Provide the [x, y] coordinate of the cell's center where the given text is located.  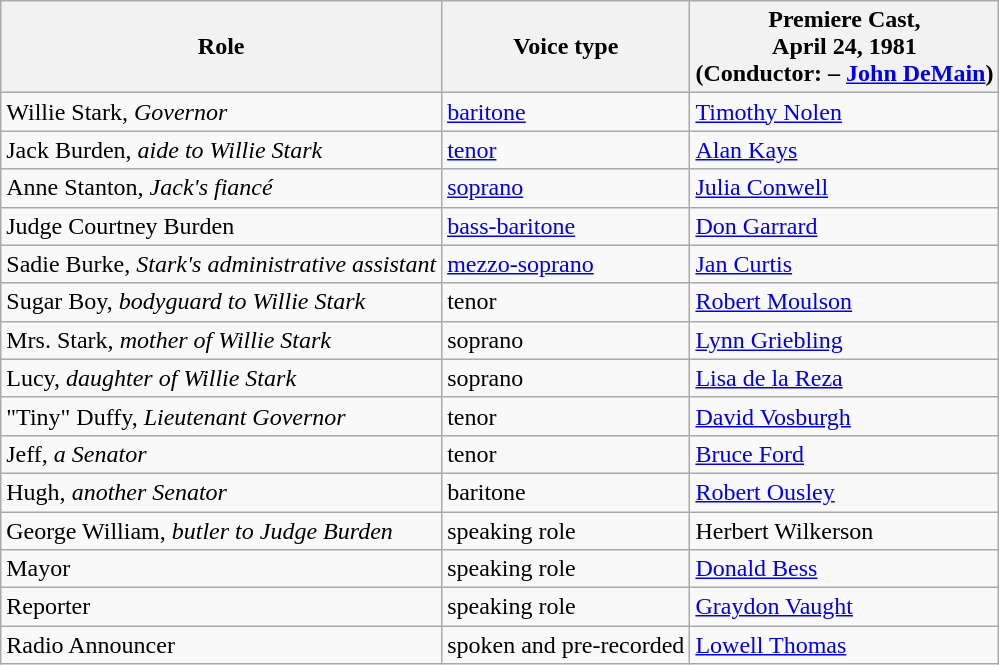
Jan Curtis [844, 264]
mezzo-soprano [566, 264]
George William, butler to Judge Burden [222, 531]
spoken and pre-recorded [566, 645]
Timothy Nolen [844, 112]
Radio Announcer [222, 645]
Julia Conwell [844, 188]
Sugar Boy, bodyguard to Willie Stark [222, 302]
bass-baritone [566, 226]
Willie Stark, Governor [222, 112]
Hugh, another Senator [222, 492]
Alan Kays [844, 150]
Lynn Griebling [844, 340]
Don Garrard [844, 226]
Robert Moulson [844, 302]
Lucy, daughter of Willie Stark [222, 378]
Herbert Wilkerson [844, 531]
"Tiny" Duffy, Lieutenant Governor [222, 416]
Role [222, 47]
Sadie Burke, Stark's administrative assistant [222, 264]
Voice type [566, 47]
David Vosburgh [844, 416]
Robert Ousley [844, 492]
Graydon Vaught [844, 607]
Reporter [222, 607]
Lowell Thomas [844, 645]
Anne Stanton, Jack's fiancé [222, 188]
Jack Burden, aide to Willie Stark [222, 150]
Mayor [222, 569]
Bruce Ford [844, 454]
Jeff, a Senator [222, 454]
Mrs. Stark, mother of Willie Stark [222, 340]
Donald Bess [844, 569]
Premiere Cast, April 24, 1981(Conductor: – John DeMain) [844, 47]
Lisa de la Reza [844, 378]
Judge Courtney Burden [222, 226]
